Identify which cell holds the provided text, then report its [X, Y] central coordinate. 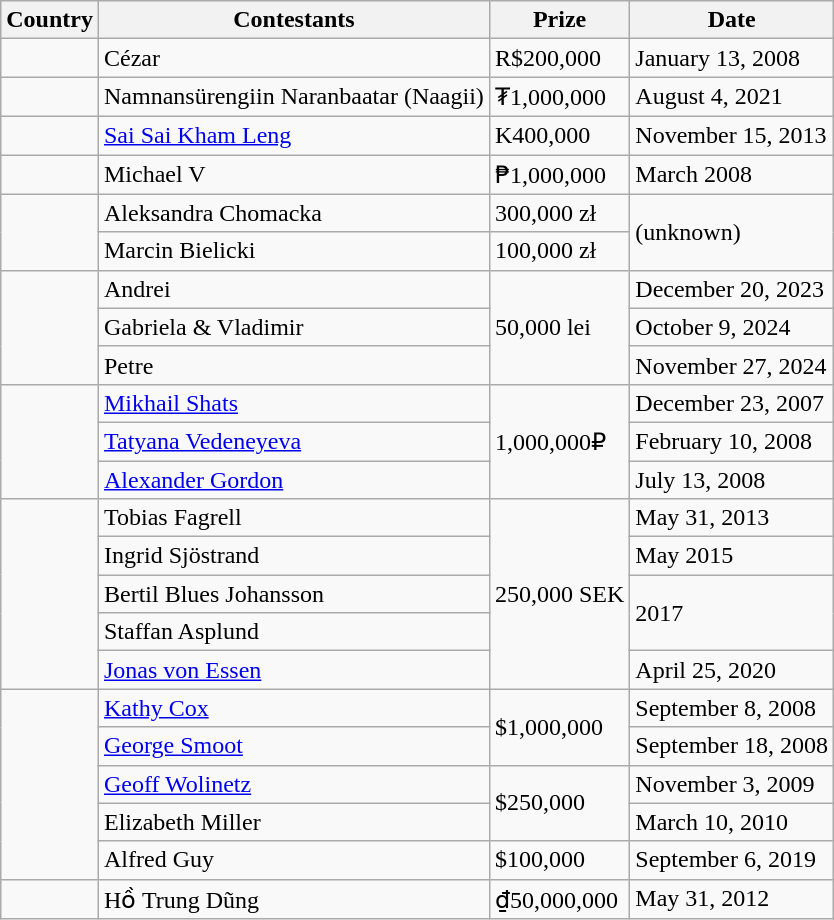
January 13, 2008 [732, 58]
April 25, 2020 [732, 670]
Staffan Asplund [294, 632]
October 9, 2024 [732, 327]
Hồ Trung Dũng [294, 899]
(unknown) [732, 232]
Michael V [294, 174]
$1,000,000 [559, 727]
Сézar [294, 58]
May 31, 2012 [732, 899]
August 4, 2021 [732, 97]
May 31, 2013 [732, 518]
Tobias Fagrell [294, 518]
Tatyana Vedeneyeva [294, 441]
₱1,000,000 [559, 174]
George Smoot [294, 746]
Prize [559, 20]
November 27, 2024 [732, 365]
Petre [294, 365]
Contestants [294, 20]
Marcin Bielicki [294, 251]
$250,000 [559, 803]
December 23, 2007 [732, 403]
March 10, 2010 [732, 822]
K400,000 [559, 135]
March 2008 [732, 174]
50,000 lei [559, 327]
Alfred Guy [294, 860]
Date [732, 20]
₫50,000,000 [559, 899]
Sai Sai Kham Leng [294, 135]
Geoff Wolinetz [294, 784]
Mikhail Shats [294, 403]
September 8, 2008 [732, 708]
September 6, 2019 [732, 860]
100,000 zł [559, 251]
September 18, 2008 [732, 746]
Country [50, 20]
Aleksandra Chomacka [294, 213]
₮1,000,000 [559, 97]
Jonas von Essen [294, 670]
November 15, 2013 [732, 135]
February 10, 2008 [732, 441]
Elizabeth Miller [294, 822]
$100,000 [559, 860]
1,000,000₽ [559, 441]
December 20, 2023 [732, 289]
2017 [732, 613]
Gabriela & Vladimir [294, 327]
Bertil Blues Johansson [294, 594]
250,000 SEK [559, 594]
July 13, 2008 [732, 479]
Kathy Cox [294, 708]
Alexander Gordon [294, 479]
Ingrid Sjöstrand [294, 556]
R$200,000 [559, 58]
300,000 zł [559, 213]
November 3, 2009 [732, 784]
May 2015 [732, 556]
Andrei [294, 289]
Namnansürengiin Naranbaatar (Naagii) [294, 97]
